For the text-containing cell, return its midpoint in (X, Y) coordinate format. 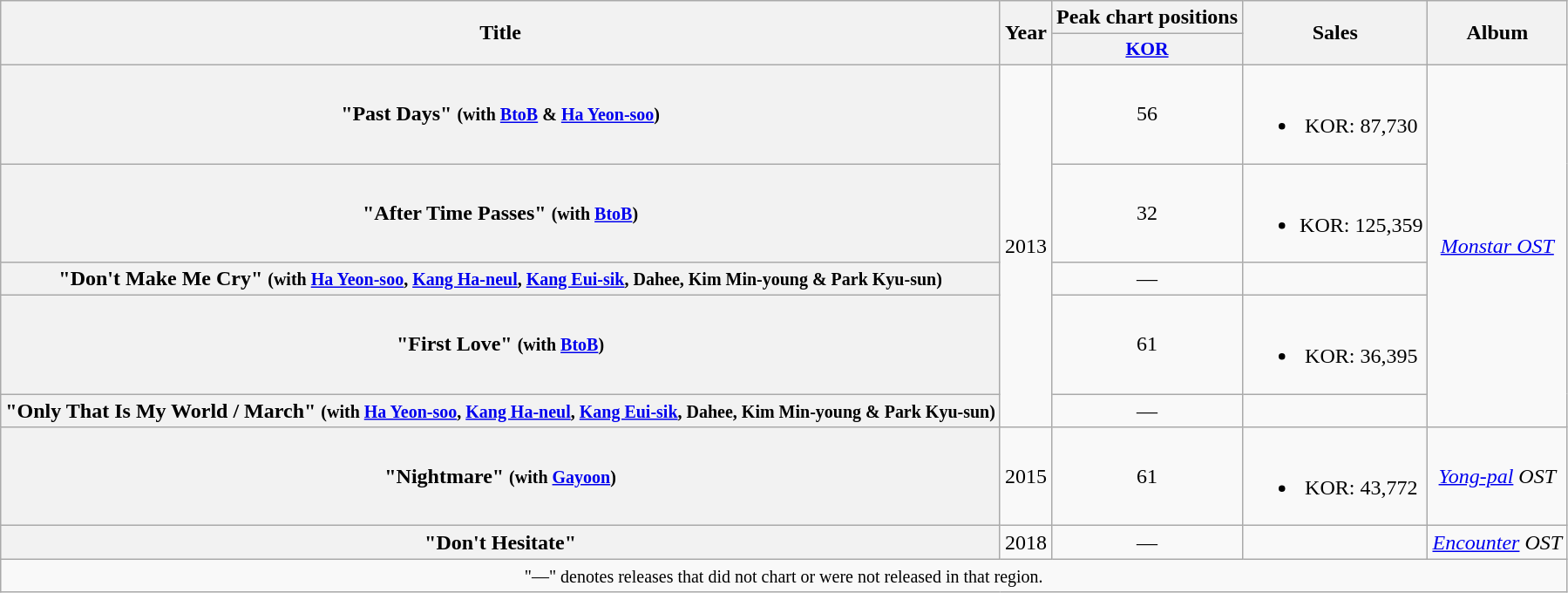
"Nightmare" (with Gayoon) (500, 476)
Monstar OST (1497, 246)
Title (500, 33)
"—" denotes releases that did not chart or were not released in that region. (784, 576)
2013 (1025, 246)
Peak chart positions (1147, 17)
"Don't Make Me Cry" (with Ha Yeon-soo, Kang Ha-neul, Kang Eui-sik, Dahee, Kim Min-young & Park Kyu-sun) (500, 279)
Sales (1335, 33)
KOR: 36,395 (1335, 345)
KOR: 87,730 (1335, 113)
"First Love" (with BtoB) (500, 345)
56 (1147, 113)
Year (1025, 33)
KOR: 125,359 (1335, 213)
"Only That Is My World / March" (with Ha Yeon-soo, Kang Ha-neul, Kang Eui-sik, Dahee, Kim Min-young & Park Kyu-sun) (500, 411)
2015 (1025, 476)
2018 (1025, 542)
"Past Days" (with BtoB & Ha Yeon-soo) (500, 113)
Encounter OST (1497, 542)
"After Time Passes" (with BtoB) (500, 213)
Album (1497, 33)
32 (1147, 213)
Yong-pal OST (1497, 476)
KOR: 43,772 (1335, 476)
KOR (1147, 50)
"Don't Hesitate" (500, 542)
